Provide the [x, y] coordinate of the cell's center where the given text is located.  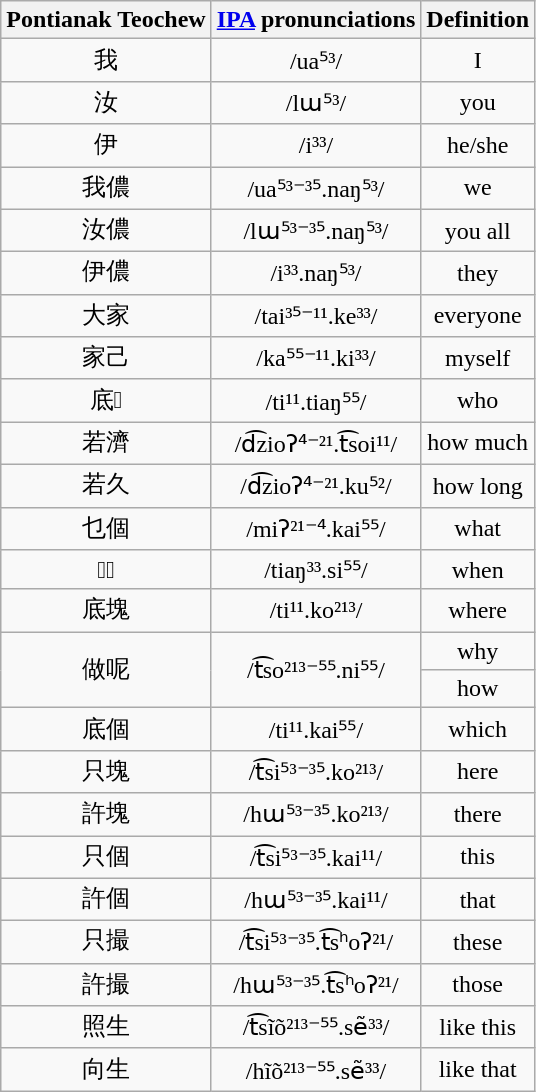
我儂 [106, 188]
Definition [478, 20]
/ua⁵³/ [316, 60]
/t͡si⁵³⁻³⁵.kai¹¹/ [316, 858]
/tiaŋ³³.si⁵⁵/ [316, 570]
𫢗時 [106, 570]
/hĩõ²¹³⁻⁵⁵.sẽ³³/ [316, 1070]
伊 [106, 146]
只塊 [106, 772]
these [478, 942]
做呢 [106, 670]
there [478, 814]
照生 [106, 1028]
we [478, 188]
how long [478, 486]
/miʔ²¹⁻⁴.kai⁵⁵/ [316, 528]
家己 [106, 358]
like this [478, 1028]
why [478, 651]
許個 [106, 900]
乜個 [106, 528]
/i³³/ [316, 146]
myself [478, 358]
/ti¹¹.tiaŋ⁵⁵/ [316, 400]
伊儂 [106, 274]
how [478, 689]
/d͡zioʔ⁴⁻²¹.t͡soi¹¹/ [316, 444]
everyone [478, 316]
若久 [106, 486]
you [478, 102]
what [478, 528]
where [478, 610]
只撮 [106, 942]
/lɯ⁵³⁻³⁵.naŋ⁵³/ [316, 230]
/hɯ⁵³⁻³⁵.kai¹¹/ [316, 900]
who [478, 400]
IPA pronunciations [316, 20]
that [478, 900]
許撮 [106, 984]
Pontianak Teochew [106, 20]
/d͡zioʔ⁴⁻²¹.ku⁵²/ [316, 486]
which [478, 730]
here [478, 772]
/i³³.naŋ⁵³/ [316, 274]
/hɯ⁵³⁻³⁵.ko²¹³/ [316, 814]
/t͡sĩõ²¹³⁻⁵⁵.sẽ³³/ [316, 1028]
/t͡si⁵³⁻³⁵.t͡sʰoʔ²¹/ [316, 942]
底𫢗 [106, 400]
/t͡si⁵³⁻³⁵.ko²¹³/ [316, 772]
底塊 [106, 610]
只個 [106, 858]
底個 [106, 730]
/ti¹¹.kai⁵⁵/ [316, 730]
若濟 [106, 444]
向生 [106, 1070]
like that [478, 1070]
when [478, 570]
I [478, 60]
/ti¹¹.ko²¹³/ [316, 610]
this [478, 858]
how much [478, 444]
they [478, 274]
我 [106, 60]
許塊 [106, 814]
he/she [478, 146]
/ka⁵⁵⁻¹¹.ki³³/ [316, 358]
/tai³⁵⁻¹¹.ke³³/ [316, 316]
/lɯ⁵³/ [316, 102]
汝 [106, 102]
大家 [106, 316]
/ua⁵³⁻³⁵.naŋ⁵³/ [316, 188]
汝儂 [106, 230]
those [478, 984]
/t͡so²¹³⁻⁵⁵.ni⁵⁵/ [316, 670]
you all [478, 230]
/hɯ⁵³⁻³⁵.t͡sʰoʔ²¹/ [316, 984]
